Return [x, y] of the center of cell containing provided text 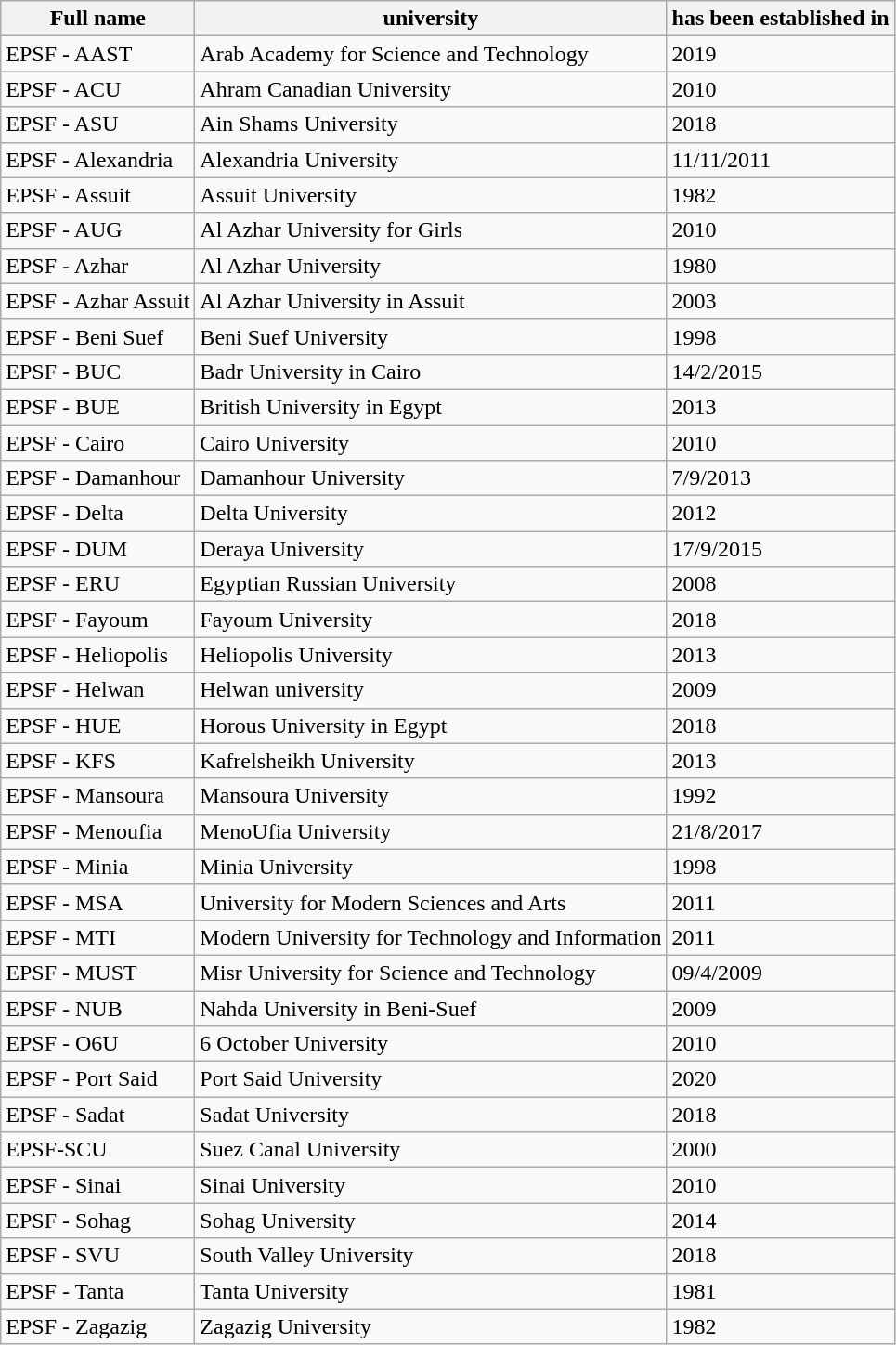
Al Azhar University [431, 266]
EPSF - BUC [98, 372]
EPSF - O6U [98, 1044]
EPSF - HUE [98, 725]
Alexandria University [431, 160]
09/4/2009 [780, 973]
EPSF - SVU [98, 1256]
EPSF - Helwan [98, 690]
EPSF - NUB [98, 1008]
Ahram Canadian University [431, 89]
EPSF - Azhar [98, 266]
EPSF - Port Said [98, 1079]
1980 [780, 266]
Heliopolis University [431, 655]
Kafrelsheikh University [431, 761]
EPSF - Assuit [98, 195]
6 October University [431, 1044]
Modern University for Technology and Information [431, 937]
Sinai University [431, 1185]
Cairo University [431, 443]
EPSF - Azhar Assuit [98, 301]
Horous University in Egypt [431, 725]
Assuit University [431, 195]
Al Azhar University for Girls [431, 230]
EPSF - AUG [98, 230]
EPSF - MUST [98, 973]
Deraya University [431, 549]
21/8/2017 [780, 831]
Zagazig University [431, 1326]
British University in Egypt [431, 407]
EPSF - Zagazig [98, 1326]
EPSF - Sadat [98, 1115]
EPSF - ACU [98, 89]
7/9/2013 [780, 478]
EPSF - Tanta [98, 1291]
EPSF - Heliopolis [98, 655]
1992 [780, 796]
EPSF - MTI [98, 937]
EPSF - BUE [98, 407]
Arab Academy for Science and Technology [431, 54]
EPSF - KFS [98, 761]
2019 [780, 54]
Mansoura University [431, 796]
17/9/2015 [780, 549]
Damanhour University [431, 478]
university [431, 19]
2008 [780, 584]
EPSF-SCU [98, 1150]
EPSF - Alexandria [98, 160]
EPSF - Menoufia [98, 831]
2014 [780, 1221]
Al Azhar University in Assuit [431, 301]
EPSF - Beni Suef [98, 336]
EPSF - DUM [98, 549]
EPSF - Damanhour [98, 478]
Delta University [431, 514]
EPSF - MSA [98, 902]
Badr University in Cairo [431, 372]
EPSF - Sinai [98, 1185]
EPSF - AAST [98, 54]
Ain Shams University [431, 124]
2020 [780, 1079]
2000 [780, 1150]
Misr University for Science and Technology [431, 973]
EPSF - Delta [98, 514]
Tanta University [431, 1291]
has been established in [780, 19]
2012 [780, 514]
EPSF - Minia [98, 867]
Sohag University [431, 1221]
EPSF - Fayoum [98, 620]
MenoUfia University [431, 831]
Fayoum University [431, 620]
Full name [98, 19]
EPSF - ASU [98, 124]
Minia University [431, 867]
Sadat University [431, 1115]
11/11/2011 [780, 160]
Nahda University in Beni-Suef [431, 1008]
Egyptian Russian University [431, 584]
EPSF - Cairo [98, 443]
14/2/2015 [780, 372]
EPSF - Sohag [98, 1221]
University for Modern Sciences and Arts [431, 902]
South Valley University [431, 1256]
EPSF - Mansoura [98, 796]
1981 [780, 1291]
Suez Canal University [431, 1150]
Beni Suef University [431, 336]
EPSF - ERU [98, 584]
Helwan university [431, 690]
Port Said University [431, 1079]
2003 [780, 301]
